Return the (X, Y) coordinate for the center point of the cell that contains the specified text.  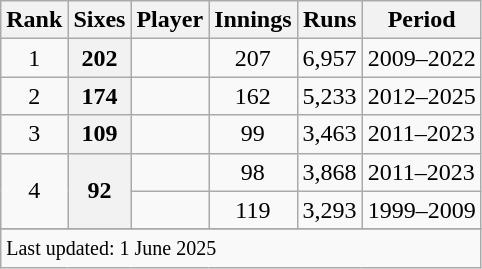
6,957 (330, 58)
Rank (34, 20)
Player (170, 20)
2012–2025 (422, 96)
Last updated: 1 June 2025 (241, 248)
2009–2022 (422, 58)
98 (253, 172)
162 (253, 96)
2 (34, 96)
Sixes (100, 20)
3 (34, 134)
92 (100, 191)
3,868 (330, 172)
3,293 (330, 210)
3,463 (330, 134)
4 (34, 191)
1 (34, 58)
202 (100, 58)
Period (422, 20)
174 (100, 96)
5,233 (330, 96)
207 (253, 58)
109 (100, 134)
1999–2009 (422, 210)
Innings (253, 20)
Runs (330, 20)
99 (253, 134)
119 (253, 210)
